Determine the [X, Y] coordinate at the center of the cell enclosing the given text.  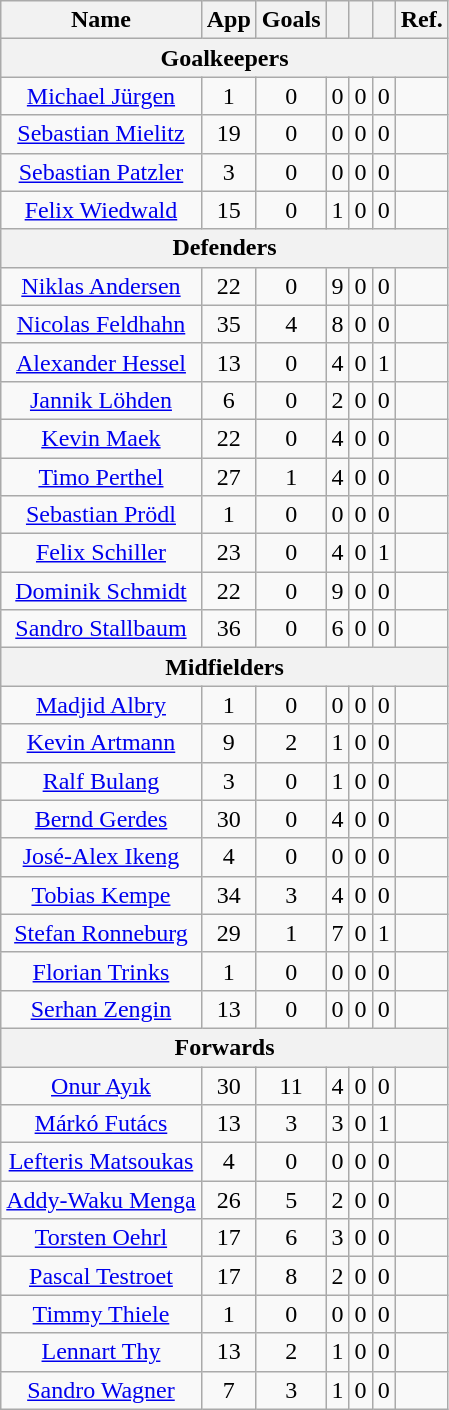
Ralf Bulang [101, 781]
Addy-Waku Menga [101, 1200]
Kevin Maek [101, 438]
Felix Schiller [101, 553]
Defenders [224, 248]
29 [228, 933]
Goals [291, 20]
Sebastian Prödl [101, 515]
Márkó Futács [101, 1124]
11 [291, 1085]
Niklas Andersen [101, 286]
Alexander Hessel [101, 362]
Timo Perthel [101, 477]
Timmy Thiele [101, 1314]
34 [228, 895]
23 [228, 553]
15 [228, 210]
Sandro Wagner [101, 1390]
Ref. [422, 20]
Felix Wiedwald [101, 210]
Bernd Gerdes [101, 819]
Torsten Oehrl [101, 1238]
Kevin Artmann [101, 743]
Sebastian Patzler [101, 172]
Sandro Stallbaum [101, 629]
5 [291, 1200]
Name [101, 20]
Florian Trinks [101, 971]
Sebastian Mielitz [101, 134]
App [228, 20]
Michael Jürgen [101, 96]
Forwards [224, 1047]
Jannik Löhden [101, 400]
26 [228, 1200]
Lennart Thy [101, 1352]
Pascal Testroet [101, 1276]
19 [228, 134]
Onur Ayık [101, 1085]
Lefteris Matsoukas [101, 1162]
Tobias Kempe [101, 895]
Nicolas Feldhahn [101, 324]
Goalkeepers [224, 58]
Serhan Zengin [101, 1009]
35 [228, 324]
Stefan Ronneburg [101, 933]
Midfielders [224, 667]
Madjid Albry [101, 705]
36 [228, 629]
27 [228, 477]
José-Alex Ikeng [101, 857]
Dominik Schmidt [101, 591]
